Return the [X, Y] coordinate for the center point of the cell that contains the specified text.  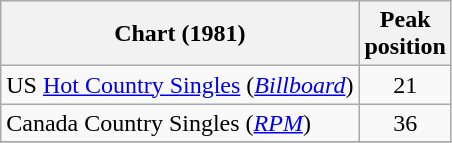
Chart (1981) [180, 34]
US Hot Country Singles (Billboard) [180, 85]
Canada Country Singles (RPM) [180, 123]
36 [405, 123]
Peakposition [405, 34]
21 [405, 85]
